Identify which cell holds the provided text, then report its [X, Y] central coordinate. 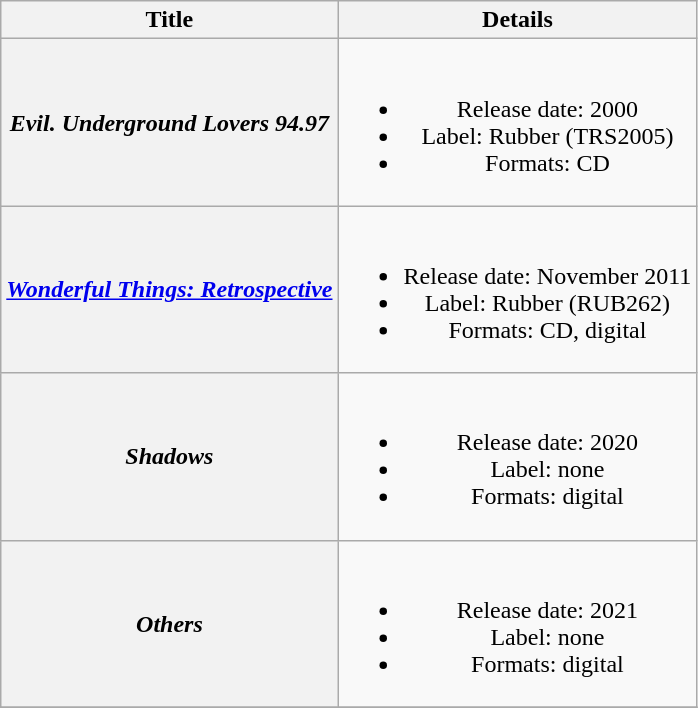
Release date: November 2011Label: Rubber (RUB262)Formats: CD, digital [518, 290]
Details [518, 20]
Wonderful Things: Retrospective [170, 290]
Release date: 2021Label: noneFormats: digital [518, 624]
Release date: 2000Label: Rubber (TRS2005)Formats: CD [518, 122]
Evil. Underground Lovers 94.97 [170, 122]
Title [170, 20]
Shadows [170, 456]
Release date: 2020Label: noneFormats: digital [518, 456]
Others [170, 624]
